Capture the cell that displays the provided text and extract its [x, y] central coordinate. 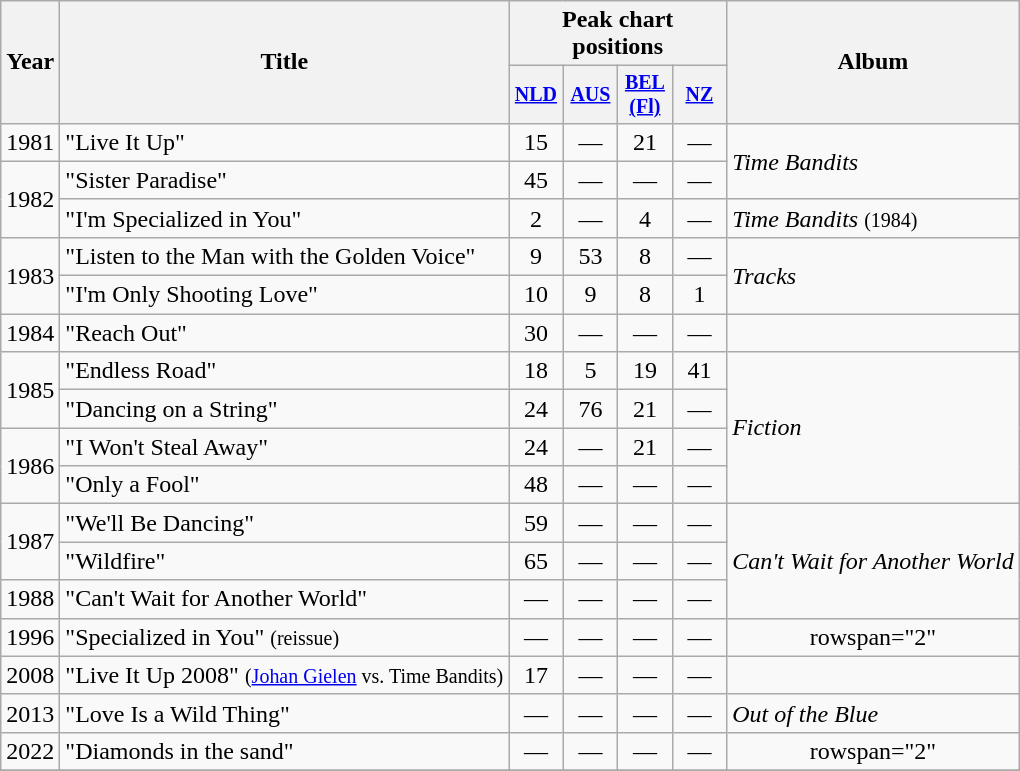
10 [536, 295]
"I Won't Steal Away" [284, 447]
2 [536, 218]
NLD [536, 94]
"Sister Paradise" [284, 180]
"Specialized in You" (reissue) [284, 637]
Fiction [874, 428]
30 [536, 333]
"Live It Up" [284, 142]
"Can't Wait for Another World" [284, 599]
18 [536, 371]
"Listen to the Man with the Golden Voice" [284, 256]
15 [536, 142]
65 [536, 561]
1987 [30, 542]
Time Bandits [874, 161]
BEL (Fl) [645, 94]
17 [536, 675]
Time Bandits (1984) [874, 218]
5 [590, 371]
2008 [30, 675]
1986 [30, 466]
19 [645, 371]
"Wildfire" [284, 561]
"I'm Only Shooting Love" [284, 295]
45 [536, 180]
1984 [30, 333]
"Endless Road" [284, 371]
1982 [30, 199]
"Reach Out" [284, 333]
"Dancing on a String" [284, 409]
"Diamonds in the sand" [284, 751]
"I'm Specialized in You" [284, 218]
Title [284, 62]
"Only a Fool" [284, 485]
Peak chart positions [618, 34]
4 [645, 218]
1 [699, 295]
76 [590, 409]
48 [536, 485]
"Love Is a Wild Thing" [284, 713]
1981 [30, 142]
1988 [30, 599]
NZ [699, 94]
AUS [590, 94]
2013 [30, 713]
Can't Wait for Another World [874, 561]
"Live It Up 2008" (Johan Gielen vs. Time Bandits) [284, 675]
Out of the Blue [874, 713]
Tracks [874, 275]
1985 [30, 390]
53 [590, 256]
Album [874, 62]
2022 [30, 751]
Year [30, 62]
41 [699, 371]
1983 [30, 275]
1996 [30, 637]
"We'll Be Dancing" [284, 523]
59 [536, 523]
